Return the (x, y) coordinate for the center point of the cell that contains the specified text.  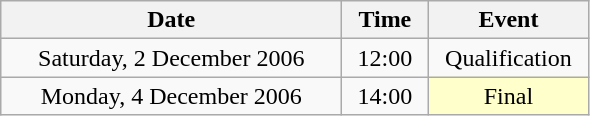
Time (385, 20)
Final (508, 96)
14:00 (385, 96)
Date (172, 20)
Saturday, 2 December 2006 (172, 58)
Monday, 4 December 2006 (172, 96)
Qualification (508, 58)
Event (508, 20)
12:00 (385, 58)
